Search for the cell housing the specified text and yield its (X, Y) center coordinate. 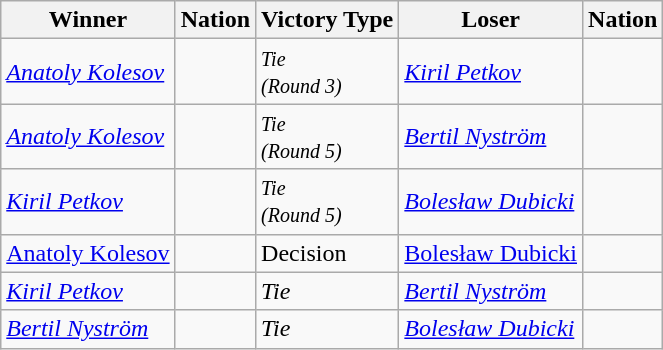
Loser (491, 20)
Victory Type (328, 20)
Winner (88, 20)
Decision (328, 253)
Tie(Round 3) (328, 72)
